Capture the cell that displays the provided text and extract its (X, Y) central coordinate. 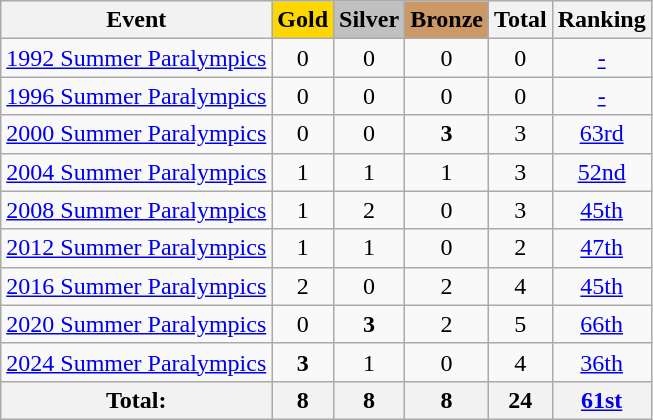
2020 Summer Paralympics (136, 324)
2012 Summer Paralympics (136, 248)
Ranking (602, 20)
5 (521, 324)
2008 Summer Paralympics (136, 210)
2000 Summer Paralympics (136, 134)
1996 Summer Paralympics (136, 96)
66th (602, 324)
1992 Summer Paralympics (136, 58)
2016 Summer Paralympics (136, 286)
61st (602, 400)
2004 Summer Paralympics (136, 172)
Silver (370, 20)
Event (136, 20)
52nd (602, 172)
24 (521, 400)
Total (521, 20)
2024 Summer Paralympics (136, 362)
47th (602, 248)
Total: (136, 400)
63rd (602, 134)
Bronze (447, 20)
36th (602, 362)
Gold (303, 20)
